Scan for the cell matching the given text and deliver its [X, Y] coordinate at center. 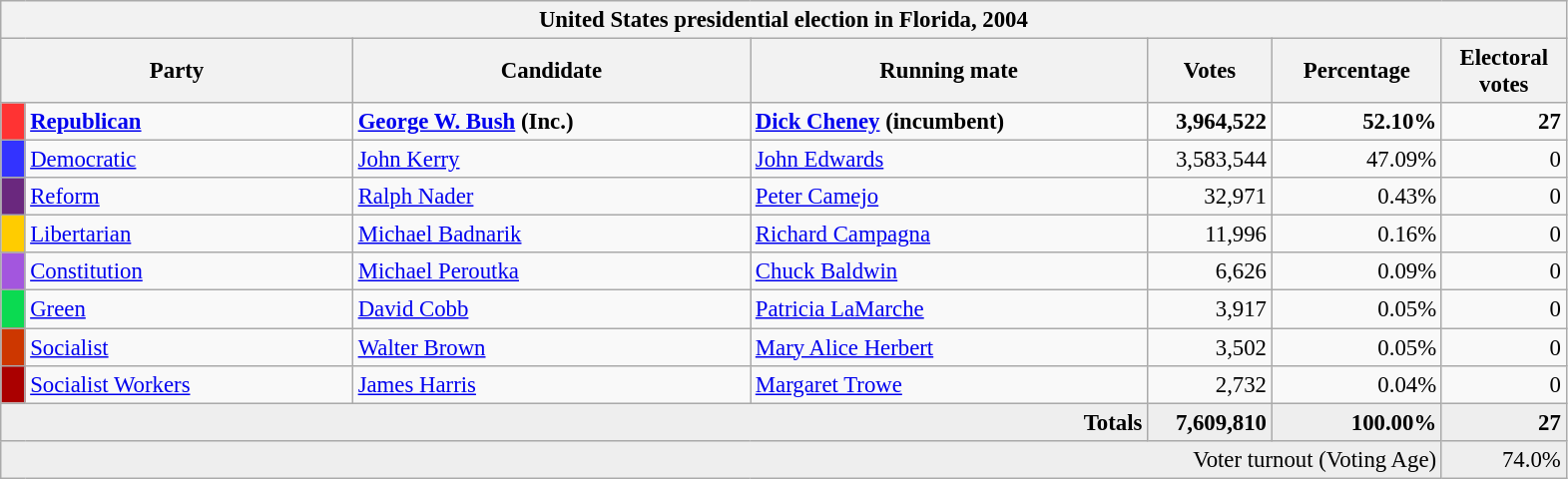
Percentage [1356, 72]
Running mate [949, 72]
Ralph Nader [551, 197]
3,964,522 [1210, 122]
52.10% [1356, 122]
Democratic [189, 160]
Richard Campagna [949, 235]
Dick Cheney (incumbent) [949, 122]
7,609,810 [1210, 422]
James Harris [551, 384]
John Edwards [949, 160]
100.00% [1356, 422]
David Cobb [551, 309]
11,996 [1210, 235]
John Kerry [551, 160]
2,732 [1210, 384]
Constitution [189, 272]
Michael Peroutka [551, 272]
74.0% [1503, 459]
Republican [189, 122]
Peter Camejo [949, 197]
Mary Alice Herbert [949, 347]
3,502 [1210, 347]
Libertarian [189, 235]
Margaret Trowe [949, 384]
0.43% [1356, 197]
32,971 [1210, 197]
3,917 [1210, 309]
Chuck Baldwin [949, 272]
Socialist [189, 347]
Totals [575, 422]
Patricia LaMarche [949, 309]
George W. Bush (Inc.) [551, 122]
6,626 [1210, 272]
Voter turnout (Voting Age) [722, 459]
Electoral votes [1503, 72]
Candidate [551, 72]
Walter Brown [551, 347]
Green [189, 309]
0.04% [1356, 384]
0.09% [1356, 272]
Socialist Workers [189, 384]
0.16% [1356, 235]
47.09% [1356, 160]
3,583,544 [1210, 160]
Michael Badnarik [551, 235]
Reform [189, 197]
Votes [1210, 72]
Party [178, 72]
United States presidential election in Florida, 2004 [784, 20]
